Locate the cell with the specified text and output its [x, y] center coordinate. 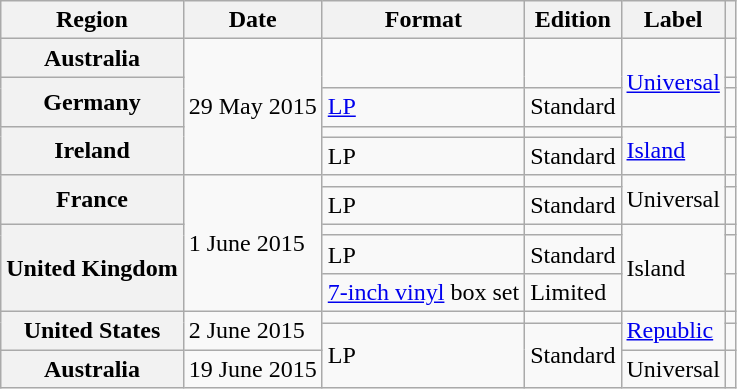
Label [673, 20]
2 June 2015 [252, 330]
Republic [673, 330]
1 June 2015 [252, 243]
Germany [92, 102]
United States [92, 330]
Date [252, 20]
Format [423, 20]
United Kingdom [92, 268]
19 June 2015 [252, 369]
Region [92, 20]
Ireland [92, 150]
7-inch vinyl box set [423, 292]
Limited [573, 292]
France [92, 200]
Edition [573, 20]
29 May 2015 [252, 107]
